Locate the cell with the specified text and output its [x, y] center coordinate. 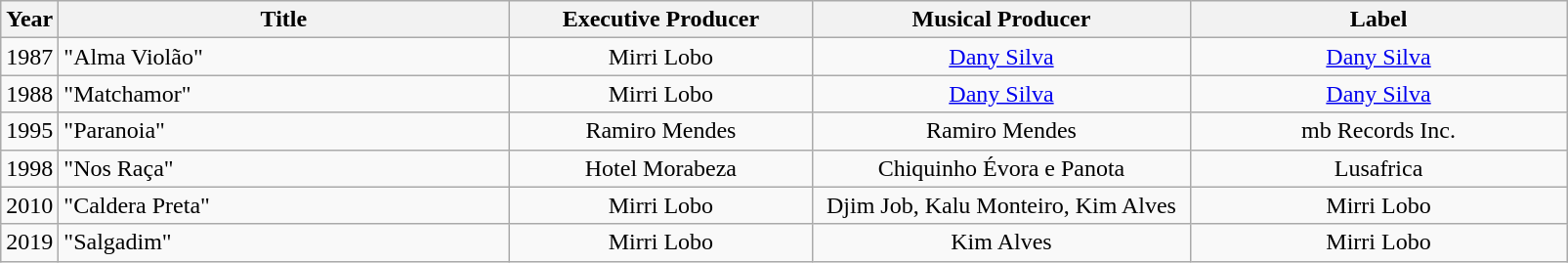
mb Records Inc. [1378, 131]
"Salgadim" [283, 242]
Year [29, 20]
"Nos Raça" [283, 168]
1987 [29, 57]
1995 [29, 131]
"Paranoia" [283, 131]
Label [1378, 20]
1998 [29, 168]
Musical Producer [1001, 20]
Executive Producer [660, 20]
"Alma Violão" [283, 57]
1988 [29, 94]
Hotel Morabeza [660, 168]
Djim Job, Kalu Monteiro, Kim Alves [1001, 205]
Chiquinho Évora e Panota [1001, 168]
2019 [29, 242]
"Caldera Preta" [283, 205]
Kim Alves [1001, 242]
Lusafrica [1378, 168]
2010 [29, 205]
Title [283, 20]
"Matchamor" [283, 94]
